Find where the given text appears and provide that cell's center as [X, Y] coordinate. 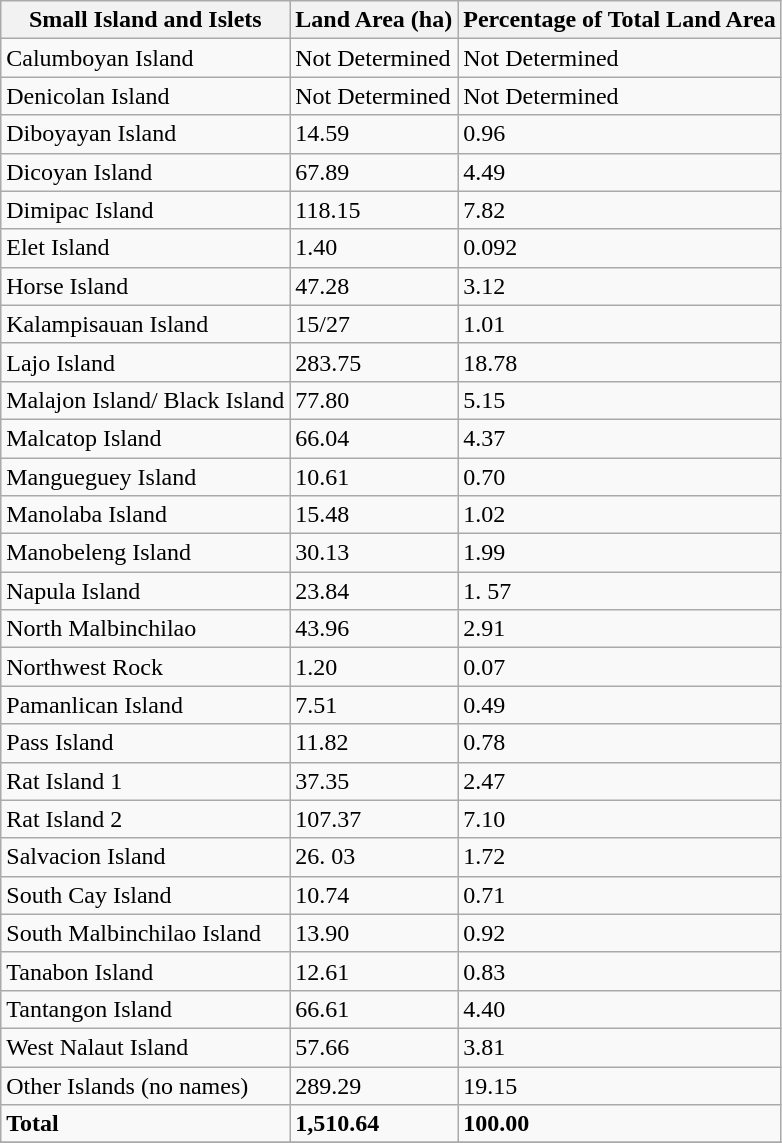
Denicolan Island [146, 96]
100.00 [620, 1124]
Rat Island 2 [146, 819]
47.28 [374, 286]
Malajon Island/ Black Island [146, 400]
Horse Island [146, 286]
4.37 [620, 438]
43.96 [374, 629]
Napula Island [146, 591]
23.84 [374, 591]
Land Area (ha) [374, 20]
2.47 [620, 781]
2.91 [620, 629]
0.96 [620, 134]
14.59 [374, 134]
5.15 [620, 400]
0.07 [620, 667]
1.01 [620, 324]
Pass Island [146, 743]
Mangueguey Island [146, 477]
0.92 [620, 933]
10.74 [374, 895]
Salvacion Island [146, 857]
66.61 [374, 1009]
26. 03 [374, 857]
1.02 [620, 515]
3.81 [620, 1047]
1.40 [374, 248]
South Malbinchilao Island [146, 933]
15.48 [374, 515]
10.61 [374, 477]
283.75 [374, 362]
Tantangon Island [146, 1009]
13.90 [374, 933]
0.70 [620, 477]
67.89 [374, 172]
Elet Island [146, 248]
Calumboyan Island [146, 58]
South Cay Island [146, 895]
Lajo Island [146, 362]
Total [146, 1124]
1.99 [620, 553]
Pamanlican Island [146, 705]
66.04 [374, 438]
3.12 [620, 286]
118.15 [374, 210]
Manolaba Island [146, 515]
0.49 [620, 705]
Dimipac Island [146, 210]
0.71 [620, 895]
19.15 [620, 1085]
Dicoyan Island [146, 172]
77.80 [374, 400]
Malcatop Island [146, 438]
7.10 [620, 819]
11.82 [374, 743]
Other Islands (no names) [146, 1085]
57.66 [374, 1047]
107.37 [374, 819]
4.40 [620, 1009]
12.61 [374, 971]
289.29 [374, 1085]
Diboyayan Island [146, 134]
0.83 [620, 971]
Northwest Rock [146, 667]
Manobeleng Island [146, 553]
0.78 [620, 743]
4.49 [620, 172]
North Malbinchilao [146, 629]
Percentage of Total Land Area [620, 20]
1.20 [374, 667]
1.72 [620, 857]
30.13 [374, 553]
7.82 [620, 210]
1. 57 [620, 591]
0.092 [620, 248]
1,510.64 [374, 1124]
Rat Island 1 [146, 781]
7.51 [374, 705]
Small Island and Islets [146, 20]
18.78 [620, 362]
15/27 [374, 324]
37.35 [374, 781]
Kalampisauan Island [146, 324]
West Nalaut Island [146, 1047]
Tanabon Island [146, 971]
